Locate the cell with the specified text and output its (X, Y) center coordinate. 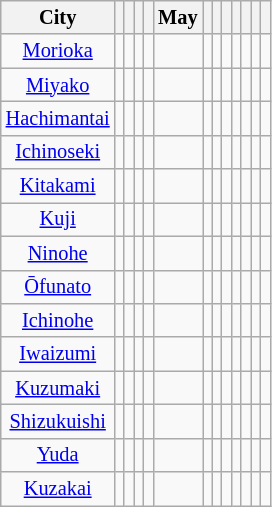
Hachimantai (58, 118)
Kuzumaki (58, 388)
Iwaizumi (58, 354)
Ichinohe (58, 320)
Ōfunato (58, 287)
Kuji (58, 219)
Kuzakai (58, 489)
Yuda (58, 455)
Ichinoseki (58, 152)
Shizukuishi (58, 421)
May (178, 17)
City (58, 17)
Kitakami (58, 186)
Morioka (58, 51)
Miyako (58, 85)
Ninohe (58, 253)
